Search for the cell housing the specified text and yield its (X, Y) center coordinate. 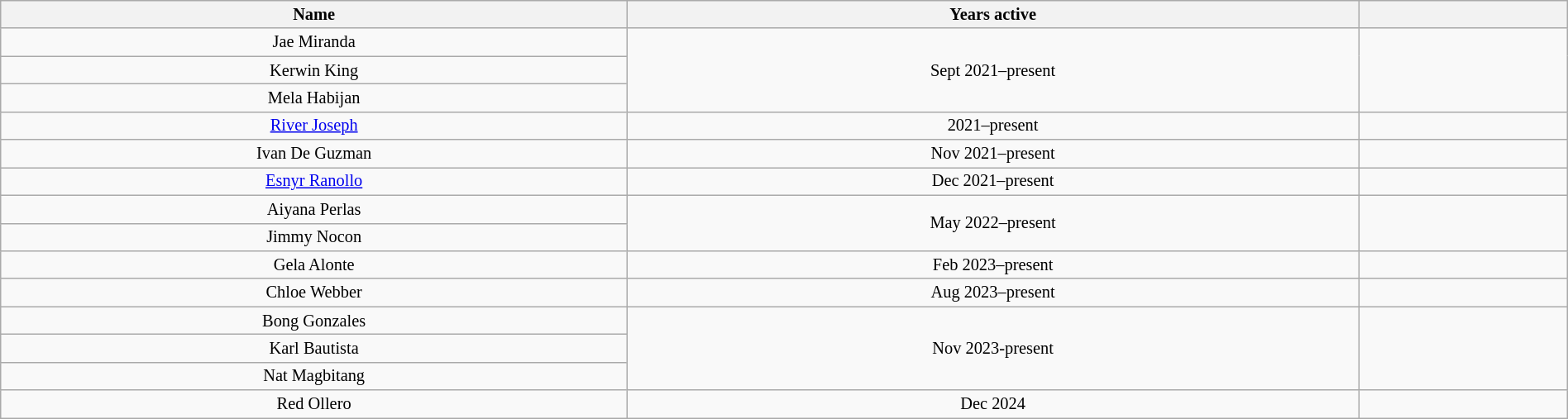
Name (314, 14)
Aiyana Perlas (314, 209)
Dec 2024 (993, 404)
Sept 2021–present (993, 69)
Karl Bautista (314, 348)
Nat Magbitang (314, 376)
Aug 2023–present (993, 293)
River Joseph (314, 126)
Mela Habijan (314, 98)
Nov 2021–present (993, 154)
Dec 2021–present (993, 181)
Jimmy Nocon (314, 237)
May 2022–present (993, 223)
Kerwin King (314, 70)
Esnyr Ranollo (314, 181)
Nov 2023-present (993, 349)
Red Ollero (314, 404)
2021–present (993, 126)
Jae Miranda (314, 42)
Feb 2023–present (993, 264)
Chloe Webber (314, 293)
Bong Gonzales (314, 321)
Ivan De Guzman (314, 154)
Gela Alonte (314, 264)
Years active (993, 14)
